Detect which cell encompasses the target text, then output its (x, y) center coordinate. 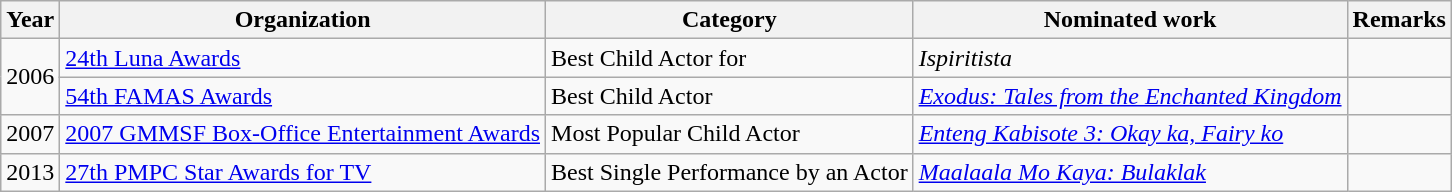
Year (30, 20)
Best Child Actor (730, 96)
Best Child Actor for (730, 58)
27th PMPC Star Awards for TV (303, 172)
Enteng Kabisote 3: Okay ka, Fairy ko (1130, 134)
2013 (30, 172)
Best Single Performance by an Actor (730, 172)
2006 (30, 77)
Most Popular Child Actor (730, 134)
2007 GMMSF Box-Office Entertainment Awards (303, 134)
Remarks (1399, 20)
2007 (30, 134)
Category (730, 20)
24th Luna Awards (303, 58)
Maalaala Mo Kaya: Bulaklak (1130, 172)
Nominated work (1130, 20)
Ispiritista (1130, 58)
54th FAMAS Awards (303, 96)
Exodus: Tales from the Enchanted Kingdom (1130, 96)
Organization (303, 20)
